Find where the given text appears and provide that cell's center as (X, Y) coordinate. 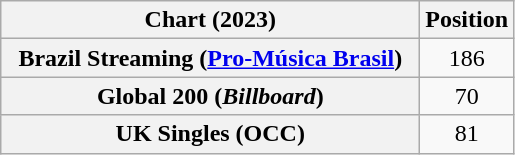
Position (467, 20)
Chart (2023) (210, 20)
70 (467, 96)
Brazil Streaming (Pro-Música Brasil) (210, 58)
186 (467, 58)
81 (467, 134)
Global 200 (Billboard) (210, 96)
UK Singles (OCC) (210, 134)
